Provide the [X, Y] coordinate of the cell's center where the given text is located.  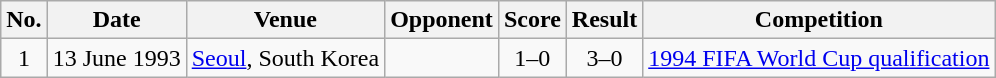
1–0 [532, 58]
No. [24, 20]
Result [604, 20]
3–0 [604, 58]
Score [532, 20]
Venue [285, 20]
Seoul, South Korea [285, 58]
Competition [819, 20]
Opponent [442, 20]
13 June 1993 [116, 58]
1994 FIFA World Cup qualification [819, 58]
1 [24, 58]
Date [116, 20]
